Extract the [X, Y] coordinate from the center of the cell holding the provided text.  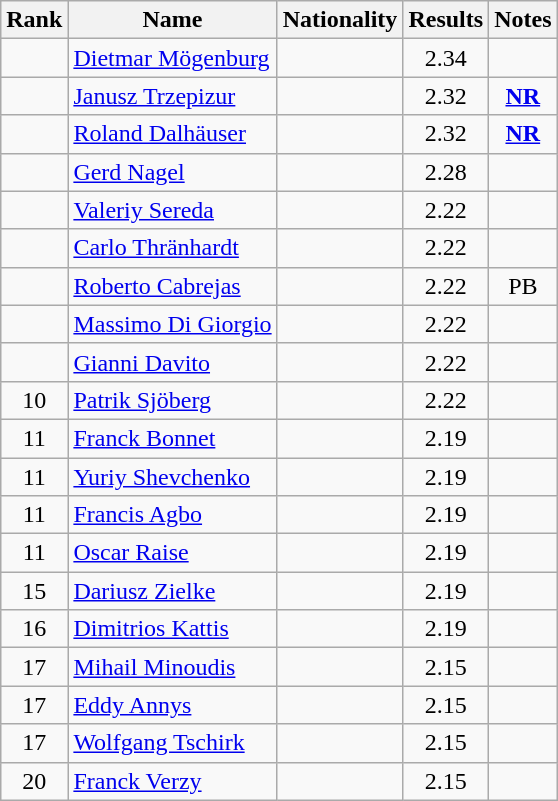
Roberto Cabrejas [172, 286]
Name [172, 20]
Franck Verzy [172, 781]
15 [34, 591]
Yuriy Shevchenko [172, 477]
Eddy Annys [172, 705]
2.28 [446, 172]
Mihail Minoudis [172, 667]
Massimo Di Giorgio [172, 324]
Wolfgang Tschirk [172, 743]
Notes [523, 20]
Results [446, 20]
Carlo Thränhardt [172, 248]
Roland Dalhäuser [172, 134]
Nationality [340, 20]
10 [34, 400]
Dimitrios Kattis [172, 629]
2.34 [446, 58]
Valeriy Sereda [172, 210]
Dietmar Mögenburg [172, 58]
Rank [34, 20]
PB [523, 286]
16 [34, 629]
Francis Agbo [172, 515]
Patrik Sjöberg [172, 400]
20 [34, 781]
Oscar Raise [172, 553]
Gerd Nagel [172, 172]
Gianni Davito [172, 362]
Janusz Trzepizur [172, 96]
Franck Bonnet [172, 438]
Dariusz Zielke [172, 591]
